Determine the [X, Y] coordinate at the center of the cell enclosing the given text.  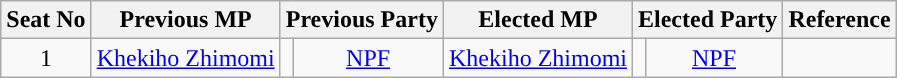
Elected Party [708, 20]
Previous Party [362, 20]
Reference [840, 20]
1 [46, 58]
Seat No [46, 20]
Previous MP [186, 20]
Elected MP [538, 20]
